Identify which cell holds the provided text, then report its (x, y) central coordinate. 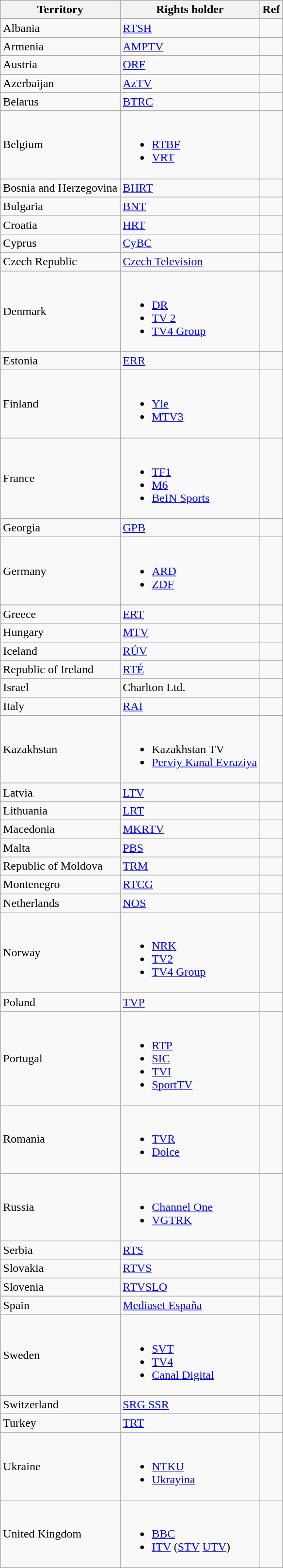
Montenegro (60, 885)
HRT (190, 225)
BHRT (190, 188)
Turkey (60, 1423)
Finland (60, 404)
Georgia (60, 528)
AMPTV (190, 46)
ARDZDF (190, 571)
BTRC (190, 102)
Norway (60, 952)
PBS (190, 847)
Portugal (60, 1058)
Italy (60, 706)
Slovakia (60, 1268)
TF1M6BeIN Sports (190, 478)
Albania (60, 28)
Iceland (60, 651)
ERT (190, 614)
Ref (271, 10)
AzTV (190, 83)
NRKTV2TV4 Group (190, 952)
Republic of Ireland (60, 669)
RTS (190, 1250)
CyBC (190, 243)
Switzerland (60, 1404)
Bosnia and Herzegovina (60, 188)
Sweden (60, 1355)
RTÉ (190, 669)
RTVS (190, 1268)
DRTV 2TV4 Group (190, 312)
Denmark (60, 312)
Israel (60, 688)
Austria (60, 65)
RTPSICTVISportTV (190, 1058)
Armenia (60, 46)
RAI (190, 706)
TRT (190, 1423)
MTV (190, 633)
SVTTV4Canal Digital (190, 1355)
Germany (60, 571)
France (60, 478)
SRG SSR (190, 1404)
Hungary (60, 633)
Ukraine (60, 1466)
TRM (190, 866)
LRT (190, 811)
Croatia (60, 225)
TVP (190, 1002)
RTVSLO (190, 1287)
Macedonia (60, 829)
Malta (60, 847)
Republic of Moldova (60, 866)
Mediaset España (190, 1305)
Charlton Ltd. (190, 688)
RTBFVRT (190, 145)
RTCG (190, 885)
Azerbaijan (60, 83)
Territory (60, 10)
Kazakhstan TVPerviy Kanal Evraziya (190, 749)
Lithuania (60, 811)
BBCITV (STV UTV) (190, 1534)
LTV (190, 792)
Estonia (60, 361)
United Kingdom (60, 1534)
RTSH (190, 28)
Bulgaria (60, 206)
GPB (190, 528)
NTKUUkrayina (190, 1466)
Serbia (60, 1250)
Czech Republic (60, 261)
BNT (190, 206)
Cyprus (60, 243)
Poland (60, 1002)
Greece (60, 614)
Spain (60, 1305)
Russia (60, 1207)
MKRTV (190, 829)
Slovenia (60, 1287)
Kazakhstan (60, 749)
Latvia (60, 792)
TVRDolce (190, 1139)
Rights holder (190, 10)
YleMTV3 (190, 404)
Romania (60, 1139)
NOS (190, 903)
Channel OneVGTRK (190, 1207)
Belgium (60, 145)
Czech Television (190, 261)
Belarus (60, 102)
RÚV (190, 651)
Netherlands (60, 903)
ERR (190, 361)
ORF (190, 65)
